For the text-containing cell, return its midpoint in [X, Y] coordinate format. 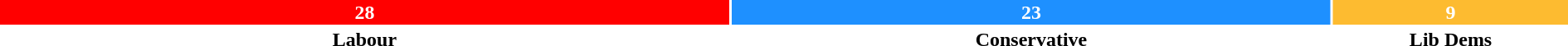
23 [1031, 12]
28 [365, 12]
9 [1450, 12]
